Detect which cell encompasses the target text, then output its [X, Y] center coordinate. 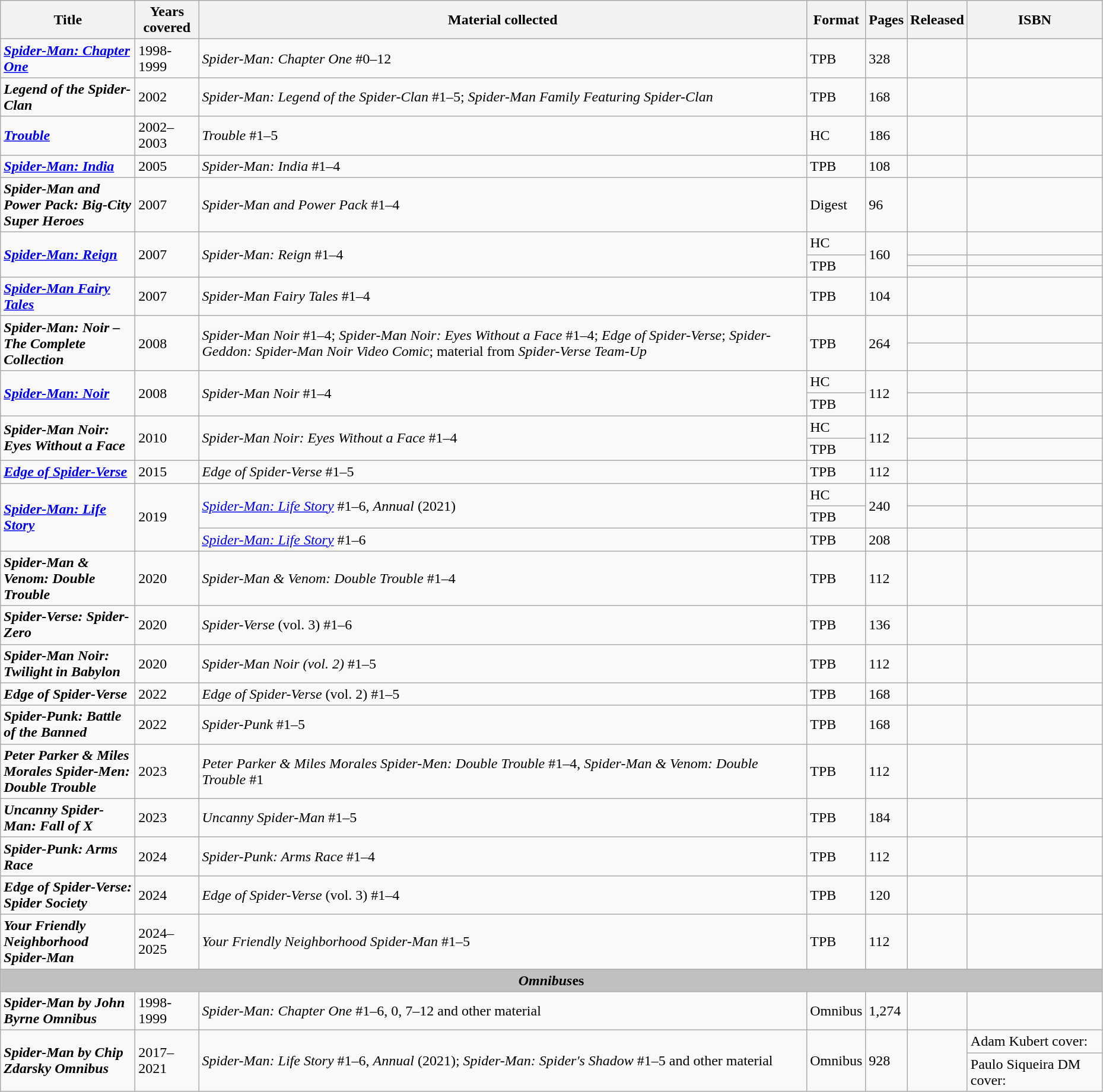
Peter Parker & Miles Morales Spider-Men: Double Trouble [68, 771]
184 [886, 817]
Spider-Punk: Arms Race [68, 857]
Spider-Man and Power Pack #1–4 [503, 205]
Uncanny Spider-Man #1–5 [503, 817]
Spider-Man: Noir [68, 393]
264 [886, 343]
Trouble #1–5 [503, 135]
Adam Kubert cover: [1035, 1042]
Spider-Man: Life Story #1–6, Annual (2021) [503, 506]
Spider-Verse: Spider-Zero [68, 625]
160 [886, 254]
Edge of Spider-Verse (vol. 3) #1–4 [503, 894]
Spider-Man: Legend of the Spider-Clan #1–5; Spider-Man Family Featuring Spider-Clan [503, 97]
Format [837, 20]
Spider-Man Noir (vol. 2) #1–5 [503, 663]
Edge of Spider-Verse #1–5 [503, 472]
Spider-Man: India #1–4 [503, 166]
2024–2025 [167, 941]
Spider-Man: Reign [68, 254]
Omnibuses [552, 980]
96 [886, 205]
Spider-Man Noir: Eyes Without a Face #1–4 [503, 438]
928 [886, 1061]
136 [886, 625]
Spider-Man Noir: Eyes Without a Face [68, 438]
Peter Parker & Miles Morales Spider-Men: Double Trouble #1–4, Spider-Man & Venom: Double Trouble #1 [503, 771]
Spider-Man: Chapter One #0–12 [503, 58]
Spider-Man: India [68, 166]
Trouble [68, 135]
Spider-Man Noir #1–4 [503, 393]
Spider-Man: Life Story #1–6, Annual (2021); Spider-Man: Spider's Shadow #1–5 and other material [503, 1061]
Uncanny Spider-Man: Fall of X [68, 817]
Spider-Man and Power Pack: Big-City Super Heroes [68, 205]
Spider-Man by Chip Zdarsky Omnibus [68, 1061]
Digest [837, 205]
2002–2003 [167, 135]
Spider-Man: Life Story [68, 517]
2005 [167, 166]
1,274 [886, 1011]
2017–2021 [167, 1061]
Title [68, 20]
Spider-Man & Venom: Double Trouble [68, 578]
2002 [167, 97]
Released [937, 20]
2015 [167, 472]
Spider-Verse (vol. 3) #1–6 [503, 625]
Spider-Man: Chapter One #1–6, 0, 7–12 and other material [503, 1011]
ISBN [1035, 20]
328 [886, 58]
104 [886, 297]
Edge of Spider-Verse (vol. 2) #1–5 [503, 694]
Spider-Punk #1–5 [503, 725]
Paulo Siqueira DM cover: [1035, 1072]
Spider-Man Noir: Twilight in Babylon [68, 663]
Legend of the Spider-Clan [68, 97]
Your Friendly Neighborhood Spider-Man [68, 941]
Spider-Man Fairy Tales #1–4 [503, 297]
Spider-Man Fairy Tales [68, 297]
120 [886, 894]
2019 [167, 517]
2010 [167, 438]
Spider-Man: Reign #1–4 [503, 254]
Edge of Spider-Verse: Spider Society [68, 894]
Spider-Punk: Arms Race #1–4 [503, 857]
Spider-Man: Noir – The Complete Collection [68, 343]
Years covered [167, 20]
240 [886, 506]
Spider-Man: Chapter One [68, 58]
Spider-Punk: Battle of the Banned [68, 725]
Spider-Man & Venom: Double Trouble #1–4 [503, 578]
Your Friendly Neighborhood Spider-Man #1–5 [503, 941]
108 [886, 166]
186 [886, 135]
Spider-Man by John Byrne Omnibus [68, 1011]
Pages [886, 20]
Spider-Man: Life Story #1–6 [503, 540]
Material collected [503, 20]
208 [886, 540]
